Scan for the cell matching the given text and deliver its (x, y) coordinate at center. 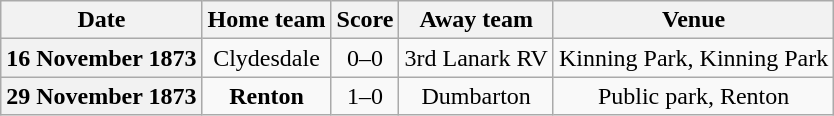
1–0 (365, 96)
Venue (693, 20)
Public park, Renton (693, 96)
Score (365, 20)
16 November 1873 (102, 58)
3rd Lanark RV (476, 58)
29 November 1873 (102, 96)
Home team (266, 20)
Away team (476, 20)
Kinning Park, Kinning Park (693, 58)
Dumbarton (476, 96)
Clydesdale (266, 58)
Date (102, 20)
0–0 (365, 58)
Renton (266, 96)
